Capture the cell that displays the provided text and extract its [X, Y] central coordinate. 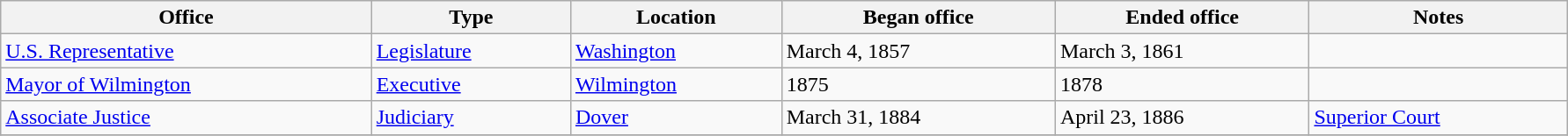
March 31, 1884 [919, 118]
Notes [1439, 18]
1878 [1182, 84]
Associate Justice [187, 118]
Began office [919, 18]
Washington [676, 51]
Wilmington [676, 84]
April 23, 1886 [1182, 118]
Type [471, 18]
Location [676, 18]
Superior Court [1439, 118]
Legislature [471, 51]
Mayor of Wilmington [187, 84]
March 3, 1861 [1182, 51]
1875 [919, 84]
U.S. Representative [187, 51]
Ended office [1182, 18]
Executive [471, 84]
Judiciary [471, 118]
Dover [676, 118]
Office [187, 18]
March 4, 1857 [919, 51]
